Detect which cell encompasses the target text, then output its (x, y) center coordinate. 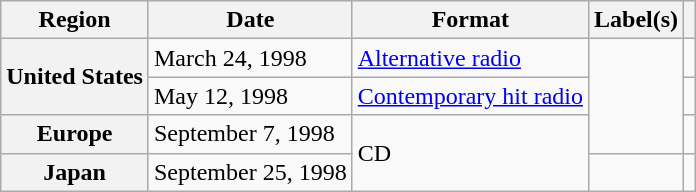
Alternative radio (470, 58)
United States (75, 77)
September 25, 1998 (250, 172)
Europe (75, 134)
Region (75, 20)
Contemporary hit radio (470, 96)
Date (250, 20)
March 24, 1998 (250, 58)
Label(s) (636, 20)
Format (470, 20)
CD (470, 153)
Japan (75, 172)
September 7, 1998 (250, 134)
May 12, 1998 (250, 96)
